Pinpoint the cell where the given text exists, returning its (x, y) midpoint coordinate. 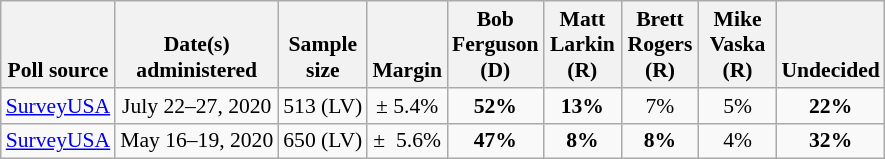
4% (738, 141)
MikeVaska (R) (738, 44)
Date(s)administered (196, 44)
513 (LV) (322, 106)
BobFerguson (D) (495, 44)
Poll source (58, 44)
52% (495, 106)
Samplesize (322, 44)
22% (830, 106)
5% (738, 106)
13% (583, 106)
Margin (407, 44)
47% (495, 141)
± 5.4% (407, 106)
BrettRogers (R) (660, 44)
7% (660, 106)
± 5.6% (407, 141)
MattLarkin (R) (583, 44)
July 22–27, 2020 (196, 106)
32% (830, 141)
Undecided (830, 44)
May 16–19, 2020 (196, 141)
650 (LV) (322, 141)
